Detect which cell encompasses the target text, then output its [x, y] center coordinate. 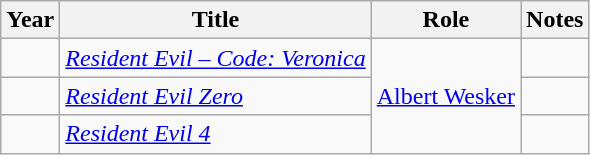
Year [30, 20]
Resident Evil – Code: Veronica [216, 58]
Resident Evil 4 [216, 134]
Notes [555, 20]
Resident Evil Zero [216, 96]
Albert Wesker [446, 96]
Role [446, 20]
Title [216, 20]
